Search for the cell housing the specified text and yield its (X, Y) center coordinate. 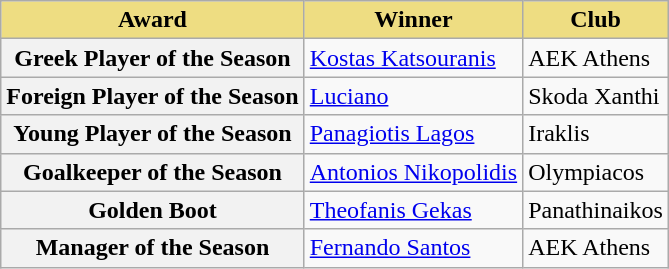
Iraklis (596, 134)
Luciano (413, 96)
Goalkeeper of the Season (152, 172)
Kostas Katsouranis (413, 58)
Foreign Player of the Season (152, 96)
Theofanis Gekas (413, 210)
Winner (413, 20)
Award (152, 20)
Fernando Santos (413, 248)
Olympiacos (596, 172)
Antonios Nikopolidis (413, 172)
Young Player of the Season (152, 134)
Panagiotis Lagos (413, 134)
Manager of the Season (152, 248)
Club (596, 20)
Panathinaikos (596, 210)
Skoda Xanthi (596, 96)
Greek Player of the Season (152, 58)
Golden Boot (152, 210)
